Find where the given text appears and provide that cell's center as (X, Y) coordinate. 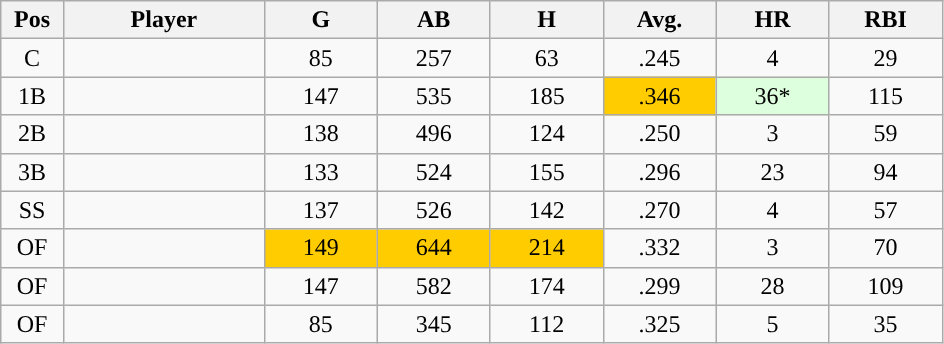
RBI (886, 20)
G (320, 20)
29 (886, 58)
70 (886, 248)
.250 (660, 134)
185 (546, 96)
142 (546, 210)
112 (546, 324)
23 (772, 172)
109 (886, 286)
174 (546, 286)
524 (434, 172)
57 (886, 210)
Player (164, 20)
155 (546, 172)
138 (320, 134)
HR (772, 20)
149 (320, 248)
526 (434, 210)
3B (32, 172)
.296 (660, 172)
115 (886, 96)
133 (320, 172)
35 (886, 324)
94 (886, 172)
Avg. (660, 20)
SS (32, 210)
1B (32, 96)
345 (434, 324)
535 (434, 96)
2B (32, 134)
5 (772, 324)
644 (434, 248)
582 (434, 286)
36* (772, 96)
C (32, 58)
59 (886, 134)
Pos (32, 20)
H (546, 20)
214 (546, 248)
.346 (660, 96)
.299 (660, 286)
63 (546, 58)
124 (546, 134)
.325 (660, 324)
137 (320, 210)
28 (772, 286)
496 (434, 134)
.245 (660, 58)
.332 (660, 248)
.270 (660, 210)
AB (434, 20)
257 (434, 58)
